Search for the cell housing the specified text and yield its [X, Y] center coordinate. 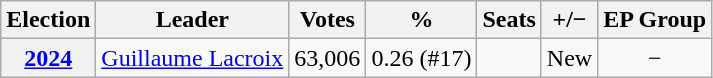
2024 [48, 58]
+/− [569, 20]
Leader [192, 20]
0.26 (#17) [422, 58]
New [569, 58]
Election [48, 20]
EP Group [655, 20]
Guillaume Lacroix [192, 58]
63,006 [328, 58]
Seats [509, 20]
− [655, 58]
% [422, 20]
Votes [328, 20]
